For the text-containing cell, return its midpoint in (x, y) coordinate format. 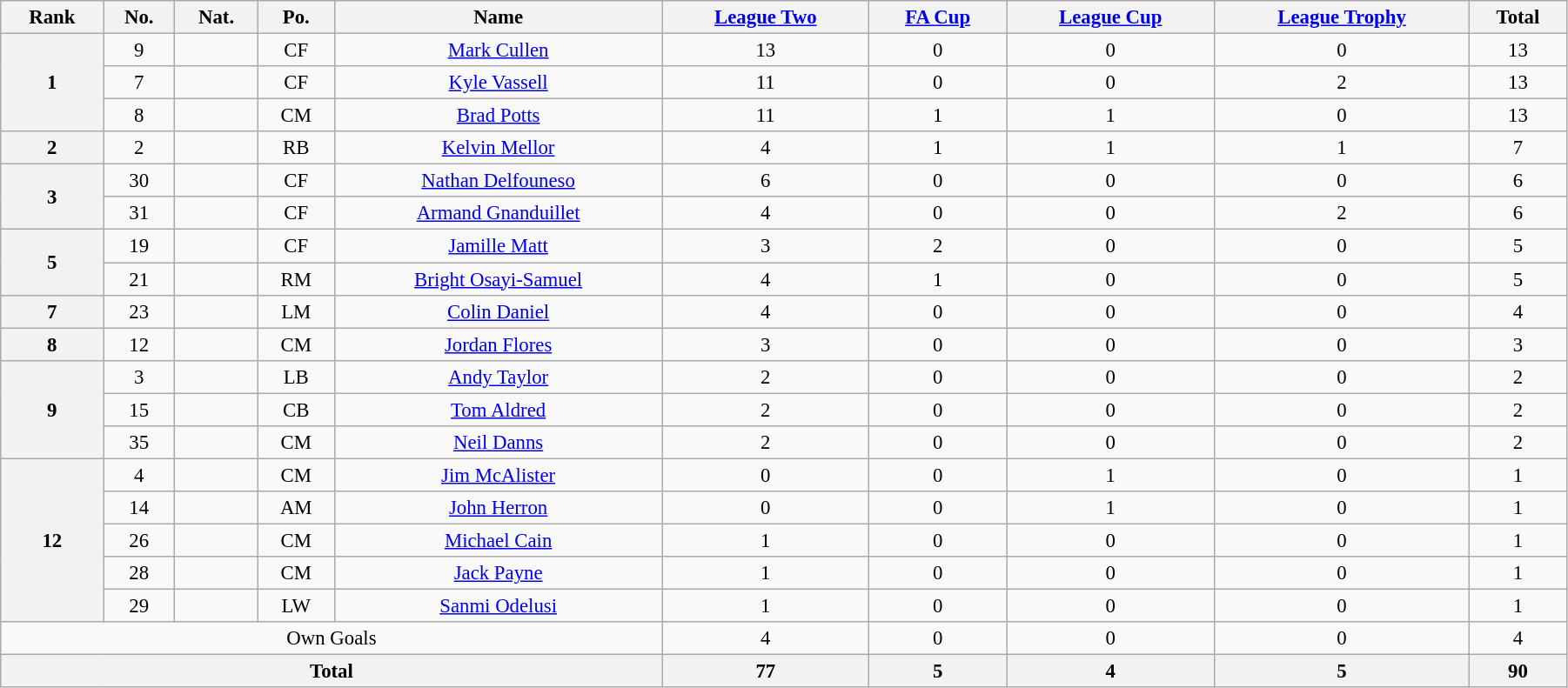
Nathan Delfouneso (498, 181)
14 (139, 508)
Michael Cain (498, 540)
League Two (766, 17)
Bright Osayi-Samuel (498, 279)
LM (296, 311)
Rank (52, 17)
Neil Danns (498, 443)
15 (139, 410)
Name (498, 17)
Sanmi Odelusi (498, 606)
Kelvin Mellor (498, 148)
90 (1518, 671)
Colin Daniel (498, 311)
Nat. (217, 17)
30 (139, 181)
John Herron (498, 508)
28 (139, 573)
FA Cup (937, 17)
29 (139, 606)
Own Goals (332, 638)
31 (139, 213)
Andy Taylor (498, 377)
26 (139, 540)
Brad Potts (498, 116)
No. (139, 17)
Mark Cullen (498, 50)
Tom Aldred (498, 410)
Armand Gnanduillet (498, 213)
Jamille Matt (498, 246)
Po. (296, 17)
LW (296, 606)
21 (139, 279)
Jack Payne (498, 573)
Jim McAlister (498, 475)
35 (139, 443)
LB (296, 377)
RM (296, 279)
League Trophy (1342, 17)
AM (296, 508)
RB (296, 148)
Kyle Vassell (498, 83)
77 (766, 671)
23 (139, 311)
CB (296, 410)
League Cup (1110, 17)
Jordan Flores (498, 344)
19 (139, 246)
